Pinpoint the cell where the given text exists, returning its [x, y] midpoint coordinate. 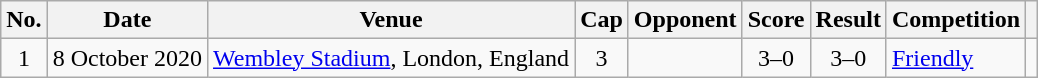
1 [24, 58]
8 October 2020 [127, 58]
Cap [602, 20]
Score [776, 20]
Friendly [956, 58]
Wembley Stadium, London, England [392, 58]
Opponent [685, 20]
Competition [956, 20]
Result [848, 20]
3 [602, 58]
Venue [392, 20]
Date [127, 20]
No. [24, 20]
